For the text-containing cell, return its midpoint in [x, y] coordinate format. 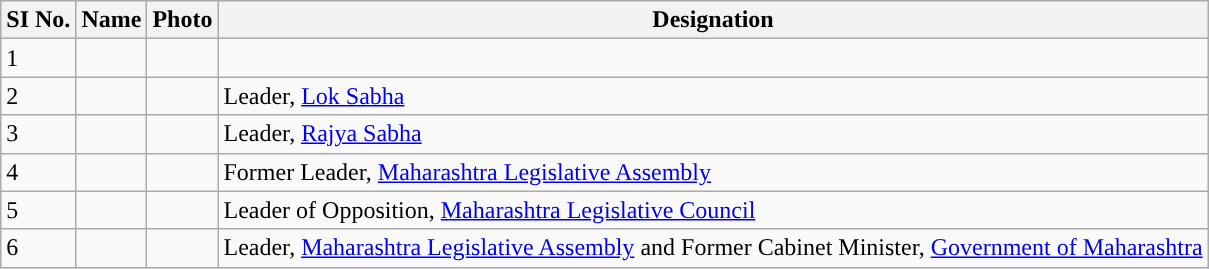
Leader of Opposition, Maharashtra Legislative Council [713, 210]
6 [38, 248]
Former Leader, Maharashtra Legislative Assembly [713, 172]
5 [38, 210]
SI No. [38, 20]
Name [112, 20]
3 [38, 134]
Leader, Rajya Sabha [713, 134]
Designation [713, 20]
Photo [182, 20]
4 [38, 172]
1 [38, 58]
Leader, Lok Sabha [713, 96]
2 [38, 96]
Leader, Maharashtra Legislative Assembly and Former Cabinet Minister, Government of Maharashtra [713, 248]
